Scan for the cell matching the given text and deliver its [X, Y] coordinate at center. 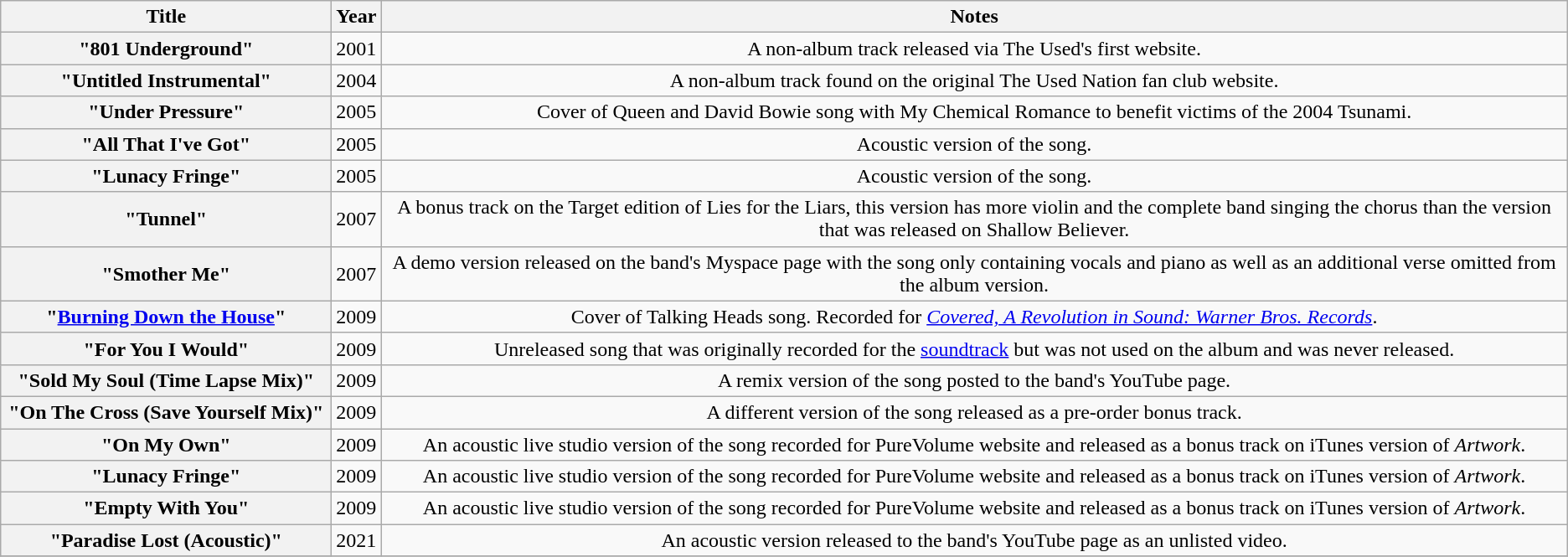
Title [166, 17]
2021 [357, 540]
A different version of the song released as a pre-order bonus track. [974, 412]
"801 Underground" [166, 49]
A remix version of the song posted to the band's YouTube page. [974, 380]
An acoustic version released to the band's YouTube page as an unlisted video. [974, 540]
"All That I've Got" [166, 144]
Unreleased song that was originally recorded for the soundtrack but was not used on the album and was never released. [974, 348]
"Smother Me" [166, 273]
"On The Cross (Save Yourself Mix)" [166, 412]
"For You I Would" [166, 348]
"On My Own" [166, 445]
A non-album track released via The Used's first website. [974, 49]
"Empty With You" [166, 508]
Cover of Queen and David Bowie song with My Chemical Romance to benefit victims of the 2004 Tsunami. [974, 112]
"Tunnel" [166, 219]
Cover of Talking Heads song. Recorded for Covered, A Revolution in Sound: Warner Bros. Records. [974, 317]
A non-album track found on the original The Used Nation fan club website. [974, 80]
"Burning Down the House" [166, 317]
"Untitled Instrumental" [166, 80]
"Sold My Soul (Time Lapse Mix)" [166, 380]
"Under Pressure" [166, 112]
"Paradise Lost (Acoustic)" [166, 540]
Year [357, 17]
2004 [357, 80]
Notes [974, 17]
2001 [357, 49]
